Locate the cell with the specified text and output its [x, y] center coordinate. 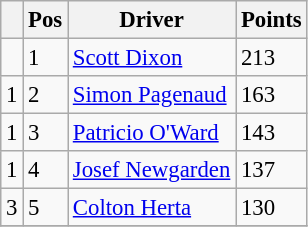
143 [272, 133]
130 [272, 208]
4 [46, 170]
Simon Pagenaud [152, 95]
Patricio O'Ward [152, 133]
Driver [152, 20]
Colton Herta [152, 208]
Scott Dixon [152, 58]
137 [272, 170]
Josef Newgarden [152, 170]
2 [46, 95]
5 [46, 208]
163 [272, 95]
Pos [46, 20]
213 [272, 58]
Points [272, 20]
